Detect which cell encompasses the target text, then output its [x, y] center coordinate. 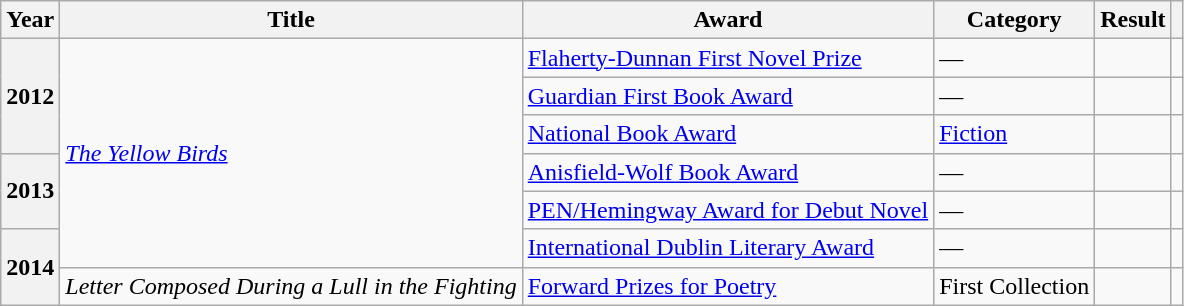
International Dublin Literary Award [728, 248]
Forward Prizes for Poetry [728, 286]
First Collection [1014, 286]
Fiction [1014, 134]
2014 [30, 267]
Anisfield-Wolf Book Award [728, 172]
Category [1014, 20]
Letter Composed During a Lull in the Fighting [291, 286]
Result [1133, 20]
2012 [30, 96]
2013 [30, 191]
Year [30, 20]
Title [291, 20]
Guardian First Book Award [728, 96]
Award [728, 20]
National Book Award [728, 134]
PEN/Hemingway Award for Debut Novel [728, 210]
Flaherty-Dunnan First Novel Prize [728, 58]
The Yellow Birds [291, 153]
